Find where the given text appears and provide that cell's center as (x, y) coordinate. 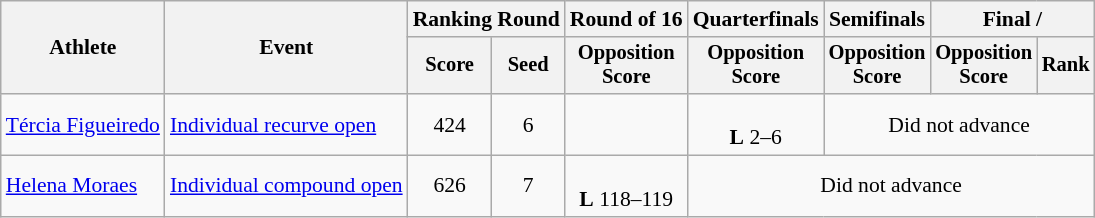
Helena Moraes (83, 186)
Event (286, 48)
7 (528, 186)
6 (528, 124)
424 (450, 124)
L 118–119 (626, 186)
Tércia Figueiredo (83, 124)
Score (450, 66)
Individual compound open (286, 186)
Ranking Round (486, 19)
Seed (528, 66)
Athlete (83, 48)
626 (450, 186)
Rank (1066, 66)
Round of 16 (626, 19)
Final / (1012, 19)
L 2–6 (756, 124)
Semifinals (878, 19)
Individual recurve open (286, 124)
Quarterfinals (756, 19)
